Extract the [x, y] coordinate from the center of the cell holding the provided text.  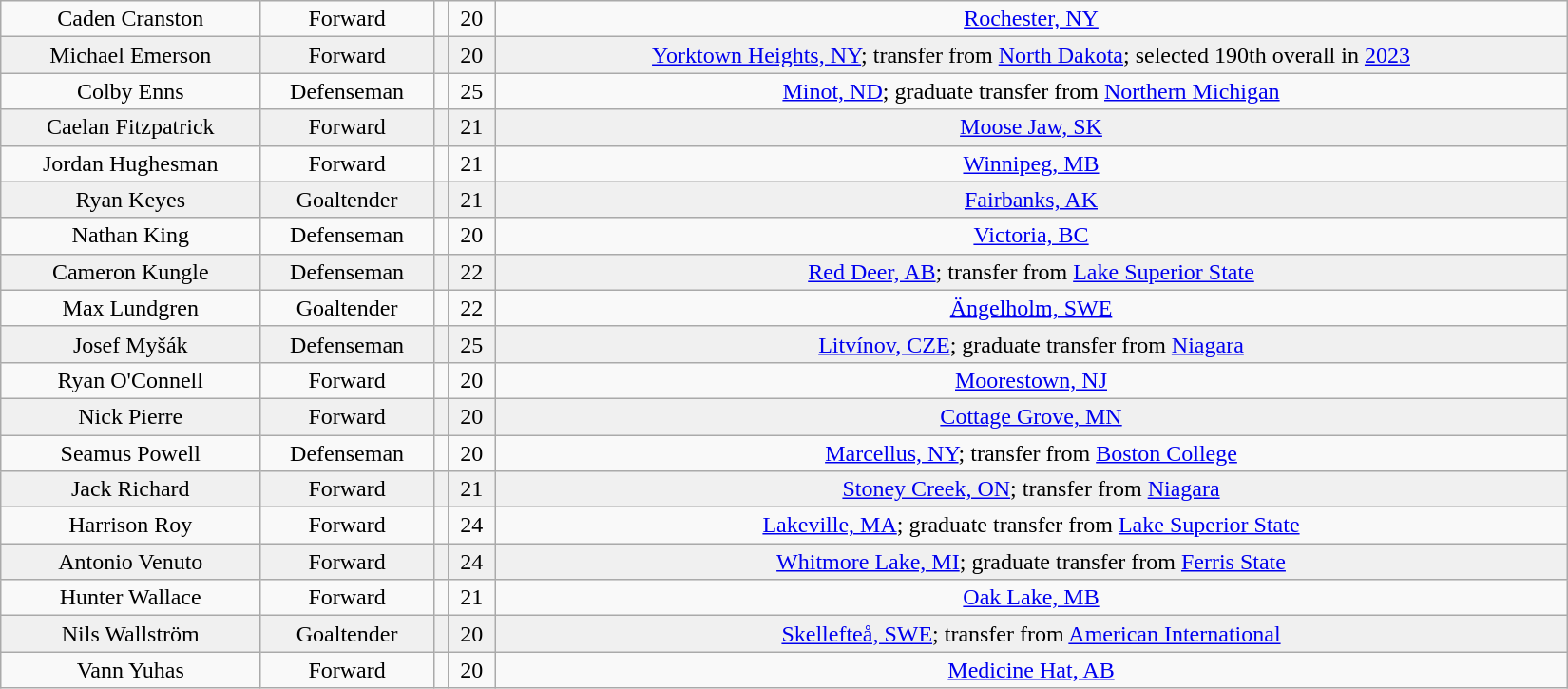
Nathan King [131, 236]
Skellefteå, SWE; transfer from American International [1031, 634]
Litvínov, CZE; graduate transfer from Niagara [1031, 344]
Ängelholm, SWE [1031, 308]
Minot, ND; graduate transfer from Northern Michigan [1031, 91]
Michael Emerson [131, 55]
Rochester, NY [1031, 19]
Victoria, BC [1031, 236]
Josef Myšák [131, 344]
Harrison Roy [131, 526]
Vann Yuhas [131, 670]
Hunter Wallace [131, 598]
Lakeville, MA; graduate transfer from Lake Superior State [1031, 526]
Ryan Keyes [131, 200]
Marcellus, NY; transfer from Boston College [1031, 453]
Fairbanks, AK [1031, 200]
Ryan O'Connell [131, 380]
Moorestown, NJ [1031, 380]
Red Deer, AB; transfer from Lake Superior State [1031, 272]
Jordan Hughesman [131, 163]
Nick Pierre [131, 416]
Yorktown Heights, NY; transfer from North Dakota; selected 190th overall in 2023 [1031, 55]
Stoney Creek, ON; transfer from Niagara [1031, 489]
Medicine Hat, AB [1031, 670]
Jack Richard [131, 489]
Nils Wallström [131, 634]
Cottage Grove, MN [1031, 416]
Caelan Fitzpatrick [131, 127]
Winnipeg, MB [1031, 163]
Oak Lake, MB [1031, 598]
Seamus Powell [131, 453]
Caden Cranston [131, 19]
Cameron Kungle [131, 272]
Antonio Venuto [131, 562]
Colby Enns [131, 91]
Whitmore Lake, MI; graduate transfer from Ferris State [1031, 562]
Max Lundgren [131, 308]
Moose Jaw, SK [1031, 127]
